Identify which cell holds the provided text, then report its (X, Y) central coordinate. 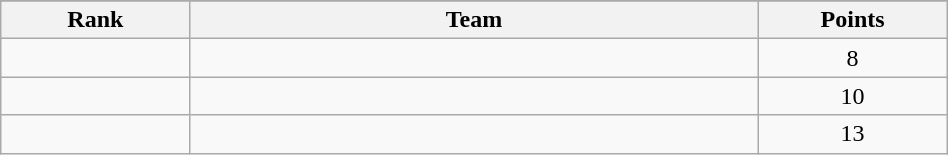
Team (474, 20)
Rank (96, 20)
Points (852, 20)
10 (852, 96)
8 (852, 58)
13 (852, 134)
